Pinpoint the cell where the given text exists, returning its (x, y) midpoint coordinate. 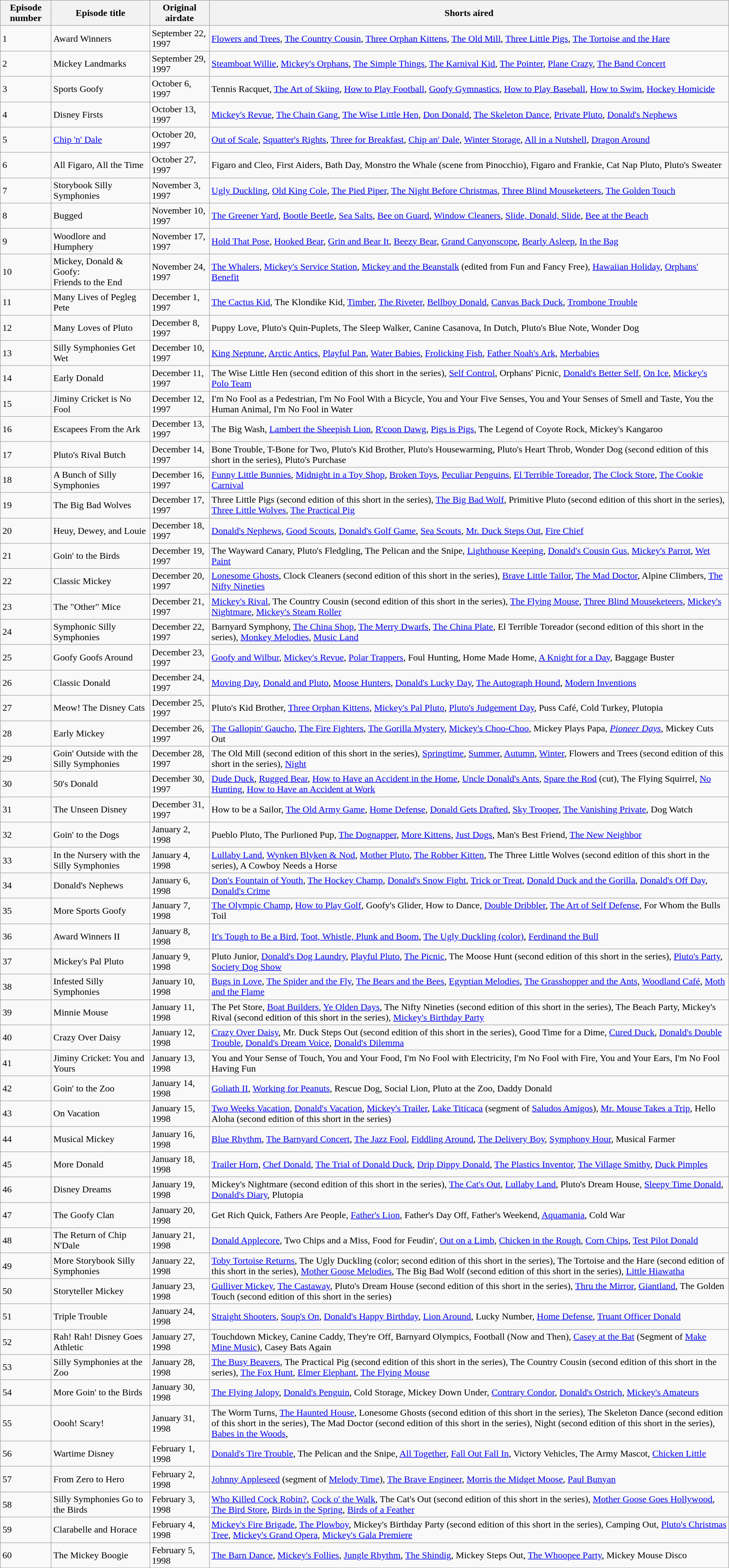
5 (26, 139)
Early Donald (100, 379)
Bugged (100, 216)
Sports Goofy (100, 89)
14 (26, 379)
29 (26, 759)
Pluto's Rival Butch (100, 454)
The Wayward Canary, Pluto's Fledgling, The Pelican and the Snipe, Lighthouse Keeping, Donald's Cousin Gus, Mickey's Parrot, Wet Paint (469, 556)
39 (26, 1012)
January 13, 1998 (179, 1063)
Funny Little Bunnies, Midnight in a Toy Shop, Broken Toys, Peculiar Penguins, El Terrible Toreador, The Clock Store, The Cookie Carnival (469, 480)
December 19, 1997 (179, 556)
December 16, 1997 (179, 480)
17 (26, 454)
Johnny Appleseed (segment of Melody Time), The Brave Engineer, Morris the Midget Moose, Paul Bunyan (469, 1479)
Get Rich Quick, Fathers Are People, Father's Lion, Father's Day Off, Father's Weekend, Aquamania, Cold War (469, 1215)
21 (26, 556)
10 (26, 272)
January 31, 1998 (179, 1423)
February 1, 1998 (179, 1453)
December 12, 1997 (179, 404)
Award Winners II (100, 936)
The Gallopin' Gaucho, The Fire Fighters, The Gorilla Mystery, Mickey's Choo-Choo, Mickey Plays Papa, Pioneer Days, Mickey Cuts Out (469, 733)
22 (26, 581)
38 (26, 987)
The Cactus Kid, The Klondike Kid, Timber, The Riveter, Bellboy Donald, Canvas Back Duck, Trombone Trouble (469, 302)
November 10, 1997 (179, 216)
December 14, 1997 (179, 454)
Minnie Mouse (100, 1012)
September 22, 1997 (179, 38)
December 17, 1997 (179, 505)
November 3, 1997 (179, 190)
Mickey, Donald & Goofy:Friends to the End (100, 272)
Figaro and Cleo, First Aiders, Bath Day, Monstro the Whale (scene from Pinocchio), Figaro and Frankie, Cat Nap Pluto, Pluto's Sweater (469, 165)
The Big Bad Wolves (100, 505)
February 4, 1998 (179, 1530)
Classic Donald (100, 683)
13 (26, 353)
28 (26, 733)
Classic Mickey (100, 581)
19 (26, 505)
February 3, 1998 (179, 1504)
Silly Symphonies Go to the Birds (100, 1504)
Jiminy Cricket is No Fool (100, 404)
December 13, 1997 (179, 429)
18 (26, 480)
December 20, 1997 (179, 581)
24 (26, 632)
The Return of Chip N'Dale (100, 1241)
34 (26, 885)
26 (26, 683)
Symphonic Silly Symphonies (100, 632)
Out of Scale, Squatter's Rights, Three for Breakfast, Chip an' Dale, Winter Storage, All in a Nutshell, Dragon Around (469, 139)
January 18, 1998 (179, 1164)
Goliath II, Working for Peanuts, Rescue Dog, Social Lion, Pluto at the Zoo, Daddy Donald (469, 1088)
February 5, 1998 (179, 1555)
23 (26, 606)
27 (26, 708)
The Flying Jalopy, Donald's Penguin, Cold Storage, Mickey Down Under, Contrary Condor, Donald's Ostrich, Mickey's Amateurs (469, 1393)
55 (26, 1423)
December 21, 1997 (179, 606)
January 20, 1998 (179, 1215)
More Storybook Silly Symphonies (100, 1266)
The Barn Dance, Mickey's Follies, Jungle Rhythm, The Shindig, Mickey Steps Out, The Whoopee Party, Mickey Mouse Disco (469, 1555)
50 (26, 1291)
Many Lives of Pegleg Pete (100, 302)
November 17, 1997 (179, 241)
Jiminy Cricket: You and Yours (100, 1063)
December 31, 1997 (179, 810)
1 (26, 38)
Donald's Nephews, Good Scouts, Donald's Golf Game, Sea Scouts, Mr. Duck Steps Out, Fire Chief (469, 531)
It's Tough to Be a Bird, Toot, Whistle, Plunk and Boom, The Ugly Duckling (color), Ferdinand the Bull (469, 936)
37 (26, 962)
A Bunch of Silly Symphonies (100, 480)
How to be a Sailor, The Old Army Game, Home Defense, Donald Gets Drafted, Sky Trooper, The Vanishing Private, Dog Watch (469, 810)
Disney Dreams (100, 1190)
December 8, 1997 (179, 327)
57 (26, 1479)
Mickey Landmarks (100, 64)
January 8, 1998 (179, 936)
February 2, 1998 (179, 1479)
January 4, 1998 (179, 860)
Original airdate (179, 13)
Flowers and Trees, The Country Cousin, Three Orphan Kittens, The Old Mill, Three Little Pigs, The Tortoise and the Hare (469, 38)
January 21, 1998 (179, 1241)
December 26, 1997 (179, 733)
October 13, 1997 (179, 115)
Storyteller Mickey (100, 1291)
Mickey's Pal Pluto (100, 962)
January 2, 1998 (179, 835)
Donald Applecore, Two Chips and a Miss, Food for Feudin', Out on a Limb, Chicken in the Rough, Corn Chips, Test Pilot Donald (469, 1241)
January 28, 1998 (179, 1367)
Steamboat Willie, Mickey's Orphans, The Simple Things, The Karnival Kid, The Pointer, Plane Crazy, The Band Concert (469, 64)
Trailer Horn, Chef Donald, The Trial of Donald Duck, Drip Dippy Donald, The Plastics Inventor, The Village Smithy, Duck Pimples (469, 1164)
The Goofy Clan (100, 1215)
20 (26, 531)
December 30, 1997 (179, 784)
Blue Rhythm, The Barnyard Concert, The Jazz Fool, Fiddling Around, The Delivery Boy, Symphony Hour, Musical Farmer (469, 1139)
Goofy Goofs Around (100, 657)
January 24, 1998 (179, 1316)
9 (26, 241)
Goin' to the Birds (100, 556)
December 10, 1997 (179, 353)
January 10, 1998 (179, 987)
Disney Firsts (100, 115)
Tennis Racquet, The Art of Skiing, How to Play Football, Goofy Gymnastics, How to Play Baseball, How to Swim, Hockey Homicide (469, 89)
Silly Symphonies Get Wet (100, 353)
45 (26, 1164)
October 27, 1997 (179, 165)
December 18, 1997 (179, 531)
The Wise Little Hen (second edition of this short in the series), Self Control, Orphans' Picnic, Donald's Better Self, On Ice, Mickey's Polo Team (469, 379)
December 11, 1997 (179, 379)
More Donald (100, 1164)
Many Loves of Pluto (100, 327)
January 22, 1998 (179, 1266)
September 29, 1997 (179, 64)
The Whalers, Mickey's Service Station, Mickey and the Beanstalk (edited from Fun and Fancy Free), Hawaiian Holiday, Orphans' Benefit (469, 272)
More Sports Goofy (100, 911)
January 14, 1998 (179, 1088)
54 (26, 1393)
From Zero to Hero (100, 1479)
Heuy, Dewey, and Louie (100, 531)
The Greener Yard, Bootle Beetle, Sea Salts, Bee on Guard, Window Cleaners, Slide, Donald, Slide, Bee at the Beach (469, 216)
More Goin' to the Birds (100, 1393)
October 20, 1997 (179, 139)
Meow! The Disney Cats (100, 708)
You and Your Sense of Touch, You and Your Food, I'm No Fool with Electricity, I'm No Fool with Fire, You and Your Ears, I'm No Fool Having Fun (469, 1063)
January 19, 1998 (179, 1190)
January 23, 1998 (179, 1291)
January 7, 1998 (179, 911)
January 6, 1998 (179, 885)
2 (26, 64)
Mickey's Revue, The Chain Gang, The Wise Little Hen, Don Donald, The Skeleton Dance, Private Pluto, Donald's Nephews (469, 115)
Early Mickey (100, 733)
Pueblo Pluto, The Purlioned Pup, The Dognapper, More Kittens, Just Dogs, Man's Best Friend, The New Neighbor (469, 835)
Pluto's Kid Brother, Three Orphan Kittens, Mickey's Pal Pluto, Pluto's Judgement Day, Puss Café, Cold Turkey, Plutopia (469, 708)
December 25, 1997 (179, 708)
48 (26, 1241)
Goin' to the Dogs (100, 835)
31 (26, 810)
Rah! Rah! Disney Goes Athletic (100, 1342)
8 (26, 216)
59 (26, 1530)
The Unseen Disney (100, 810)
Musical Mickey (100, 1139)
Woodlore and Humphery (100, 241)
December 22, 1997 (179, 632)
Crazy Over Daisy (100, 1037)
November 24, 1997 (179, 272)
Chip 'n' Dale (100, 139)
50's Donald (100, 784)
Bugs in Love, The Spider and the Fly, The Bears and the Bees, Egyptian Melodies, The Grasshopper and the Ants, Woodland Café, Moth and the Flame (469, 987)
The Olympic Champ, How to Play Golf, Goofy's Glider, How to Dance, Double Dribbler, The Art of Self Defense, For Whom the Bulls Toil (469, 911)
December 24, 1997 (179, 683)
Oooh! Scary! (100, 1423)
December 23, 1997 (179, 657)
On Vacation (100, 1114)
Clarabelle and Horace (100, 1530)
6 (26, 165)
3 (26, 89)
36 (26, 936)
32 (26, 835)
Silly Symphonies at the Zoo (100, 1367)
January 9, 1998 (179, 962)
October 6, 1997 (179, 89)
Goofy and Wilbur, Mickey's Revue, Polar Trappers, Foul Hunting, Home Made Home, A Knight for a Day, Baggage Buster (469, 657)
Infested Silly Symphonies (100, 987)
January 27, 1998 (179, 1342)
Wartime Disney (100, 1453)
The Mickey Boogie (100, 1555)
42 (26, 1088)
Award Winners (100, 38)
January 16, 1998 (179, 1139)
41 (26, 1063)
4 (26, 115)
December 1, 1997 (179, 302)
Donald's Tire Trouble, The Pelican and the Snipe, All Together, Fall Out Fall In, Victory Vehicles, The Army Mascot, Chicken Little (469, 1453)
January 11, 1998 (179, 1012)
7 (26, 190)
Moving Day, Donald and Pluto, Moose Hunters, Donald's Lucky Day, The Autograph Hound, Modern Inventions (469, 683)
30 (26, 784)
33 (26, 860)
40 (26, 1037)
47 (26, 1215)
11 (26, 302)
46 (26, 1190)
Storybook Silly Symphonies (100, 190)
Puppy Love, Pluto's Quin-Puplets, The Sleep Walker, Canine Casanova, In Dutch, Pluto's Blue Note, Wonder Dog (469, 327)
Escapees From the Ark (100, 429)
35 (26, 911)
16 (26, 429)
Triple Trouble (100, 1316)
43 (26, 1114)
Goin' to the Zoo (100, 1088)
12 (26, 327)
In the Nursery with the Silly Symphonies (100, 860)
Straight Shooters, Soup's On, Donald's Happy Birthday, Lion Around, Lucky Number, Home Defense, Truant Officer Donald (469, 1316)
25 (26, 657)
56 (26, 1453)
The Big Wash, Lambert the Sheepish Lion, R'coon Dawg, Pigs is Pigs, The Legend of Coyote Rock, Mickey's Kangaroo (469, 429)
15 (26, 404)
The "Other" Mice (100, 606)
King Neptune, Arctic Antics, Playful Pan, Water Babies, Frolicking Fish, Father Noah's Ark, Merbabies (469, 353)
January 30, 1998 (179, 1393)
53 (26, 1367)
51 (26, 1316)
49 (26, 1266)
Don's Fountain of Youth, The Hockey Champ, Donald's Snow Fight, Trick or Treat, Donald Duck and the Gorilla, Donald's Off Day, Donald's Crime (469, 885)
Hold That Pose, Hooked Bear, Grin and Bear It, Beezy Bear, Grand Canyonscope, Bearly Asleep, In the Bag (469, 241)
58 (26, 1504)
January 15, 1998 (179, 1114)
All Figaro, All the Time (100, 165)
December 28, 1997 (179, 759)
52 (26, 1342)
60 (26, 1555)
Episode number (26, 13)
Shorts aired (469, 13)
Goin' Outside with the Silly Symphonies (100, 759)
Donald's Nephews (100, 885)
January 12, 1998 (179, 1037)
Episode title (100, 13)
Ugly Duckling, Old King Cole, The Pied Piper, The Night Before Christmas, Three Blind Mouseketeers, The Golden Touch (469, 190)
44 (26, 1139)
